Pinpoint the cell where the given text exists, returning its [x, y] midpoint coordinate. 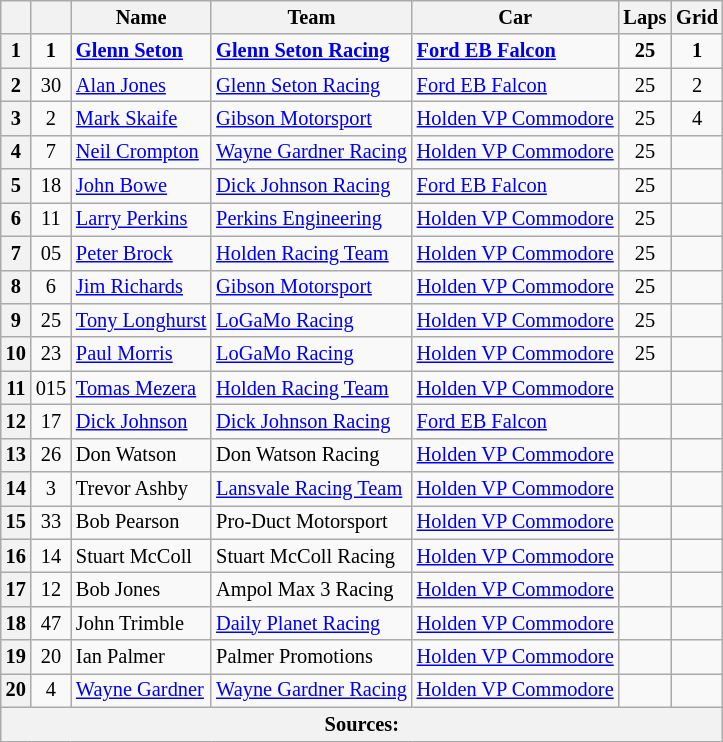
Pro-Duct Motorsport [312, 522]
33 [51, 522]
Ian Palmer [141, 657]
Alan Jones [141, 85]
19 [16, 657]
Peter Brock [141, 253]
Neil Crompton [141, 152]
Paul Morris [141, 354]
5 [16, 186]
Ampol Max 3 Racing [312, 589]
Jim Richards [141, 287]
9 [16, 320]
Trevor Ashby [141, 489]
Lansvale Racing Team [312, 489]
30 [51, 85]
Palmer Promotions [312, 657]
Name [141, 17]
26 [51, 455]
Dick Johnson [141, 421]
Bob Jones [141, 589]
Sources: [362, 724]
8 [16, 287]
Larry Perkins [141, 219]
15 [16, 522]
Stuart McColl [141, 556]
23 [51, 354]
Team [312, 17]
Don Watson Racing [312, 455]
Tomas Mezera [141, 388]
Laps [646, 17]
Car [516, 17]
John Trimble [141, 623]
015 [51, 388]
Tony Longhurst [141, 320]
Bob Pearson [141, 522]
16 [16, 556]
John Bowe [141, 186]
Wayne Gardner [141, 690]
Stuart McColl Racing [312, 556]
47 [51, 623]
Glenn Seton [141, 51]
Mark Skaife [141, 118]
Don Watson [141, 455]
05 [51, 253]
Perkins Engineering [312, 219]
13 [16, 455]
Daily Planet Racing [312, 623]
Grid [697, 17]
10 [16, 354]
